For the text-containing cell, return its midpoint in [X, Y] coordinate format. 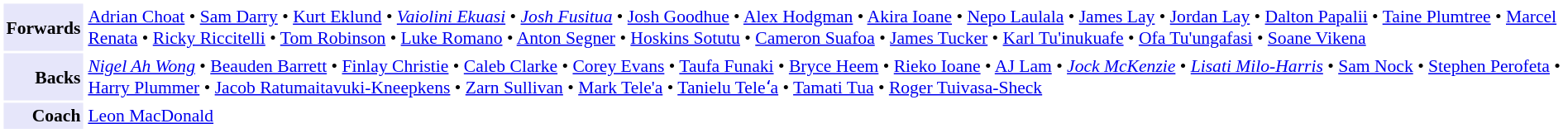
Forwards [43, 26]
Leon MacDonald [825, 116]
Backs [43, 76]
Coach [43, 116]
